From the cell containing the given text, extract its center point as (X, Y) coordinate. 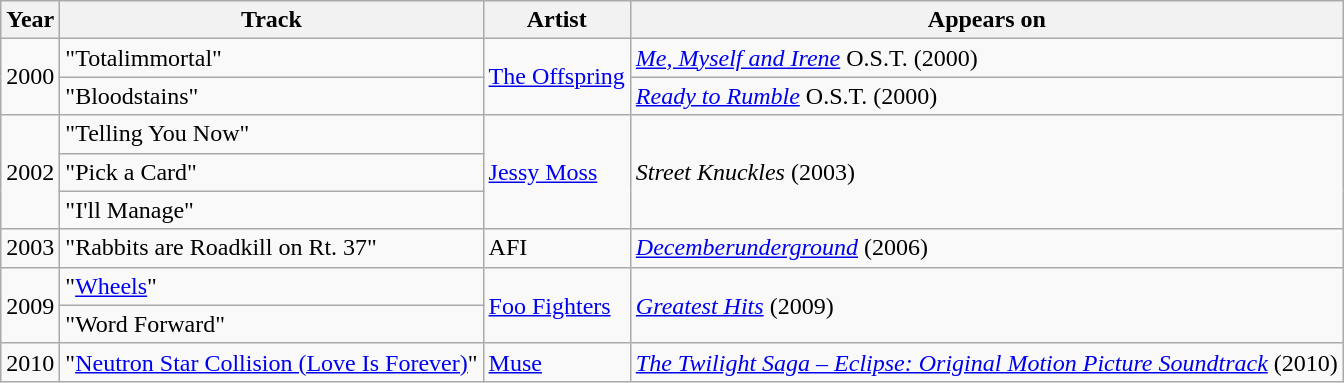
2009 (30, 305)
Decemberunderground (2006) (986, 248)
Ready to Rumble O.S.T. (2000) (986, 96)
"Wheels" (272, 286)
Year (30, 20)
Street Knuckles (2003) (986, 172)
The Twilight Saga – Eclipse: Original Motion Picture Soundtrack (2010) (986, 362)
"Word Forward" (272, 324)
2000 (30, 77)
Artist (556, 20)
2002 (30, 172)
Appears on (986, 20)
"Bloodstains" (272, 96)
2010 (30, 362)
Muse (556, 362)
Greatest Hits (2009) (986, 305)
"Pick a Card" (272, 172)
"Rabbits are Roadkill on Rt. 37" (272, 248)
AFI (556, 248)
"I'll Manage" (272, 210)
"Neutron Star Collision (Love Is Forever)" (272, 362)
Me, Myself and Irene O.S.T. (2000) (986, 58)
2003 (30, 248)
Track (272, 20)
"Telling You Now" (272, 134)
Jessy Moss (556, 172)
The Offspring (556, 77)
Foo Fighters (556, 305)
"Totalimmortal" (272, 58)
